Identify which cell holds the provided text, then report its [x, y] central coordinate. 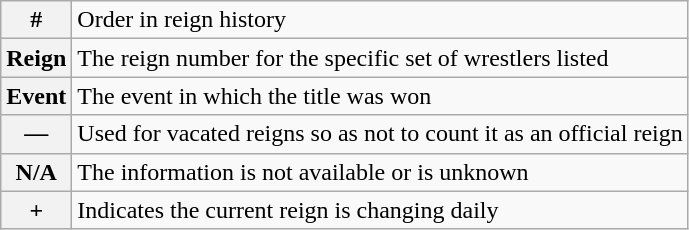
Used for vacated reigns so as not to count it as an official reign [380, 134]
The information is not available or is unknown [380, 172]
The event in which the title was won [380, 96]
Indicates the current reign is changing daily [380, 210]
# [36, 20]
Reign [36, 58]
N/A [36, 172]
Event [36, 96]
— [36, 134]
The reign number for the specific set of wrestlers listed [380, 58]
+ [36, 210]
Order in reign history [380, 20]
